Output the [X, Y] coordinate of the center of the cell containing the given text.  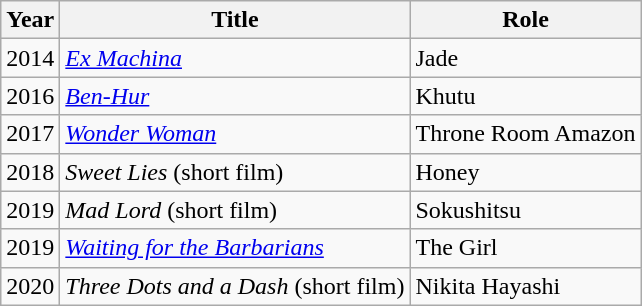
Ben-Hur [235, 96]
Jade [526, 58]
Honey [526, 172]
Role [526, 20]
Mad Lord (short film) [235, 210]
Khutu [526, 96]
2016 [30, 96]
Ex Machina [235, 58]
Sweet Lies (short film) [235, 172]
2018 [30, 172]
The Girl [526, 248]
2014 [30, 58]
Waiting for the Barbarians [235, 248]
2017 [30, 134]
Wonder Woman [235, 134]
Sokushitsu [526, 210]
Three Dots and a Dash (short film) [235, 286]
Year [30, 20]
Title [235, 20]
2020 [30, 286]
Nikita Hayashi [526, 286]
Throne Room Amazon [526, 134]
